Locate the cell with the specified text and output its (x, y) center coordinate. 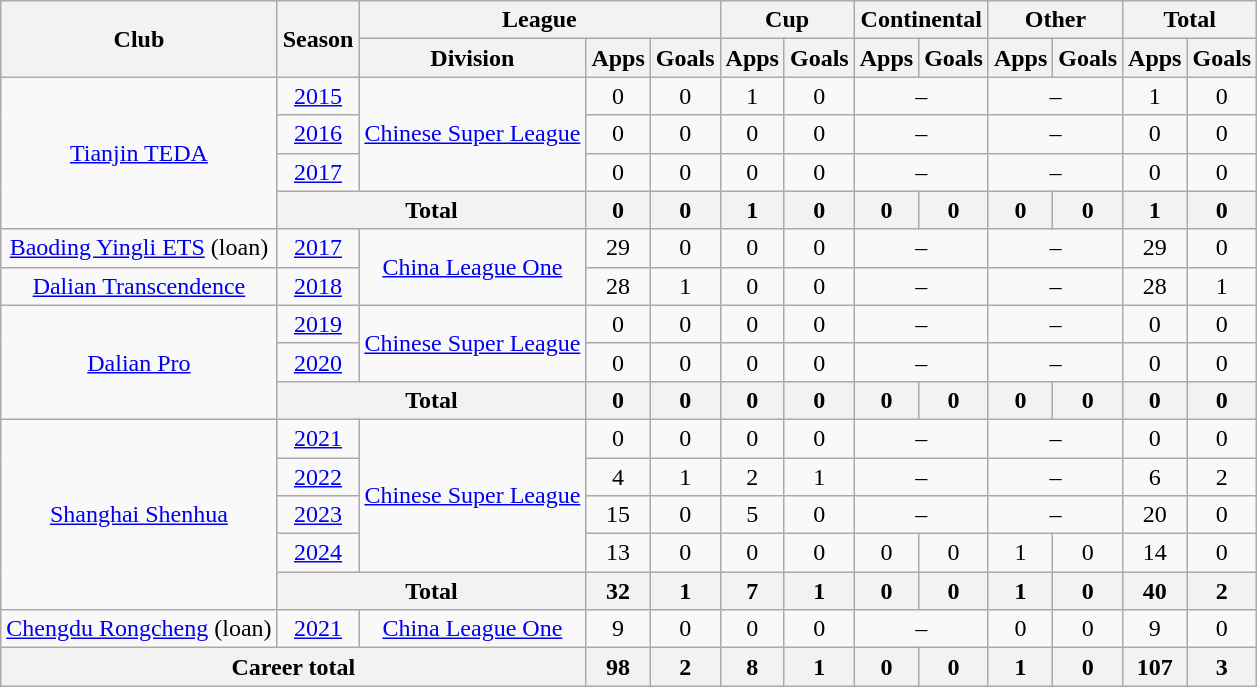
2015 (318, 96)
7 (752, 591)
2016 (318, 134)
Dalian Pro (139, 362)
5 (752, 515)
15 (618, 515)
13 (618, 553)
107 (1155, 667)
Other (1055, 20)
40 (1155, 591)
3 (1222, 667)
98 (618, 667)
Cup (787, 20)
Baoding Yingli ETS (loan) (139, 248)
14 (1155, 553)
Division (472, 58)
2019 (318, 324)
Dalian Transcendence (139, 286)
League (540, 20)
Continental (921, 20)
2018 (318, 286)
Club (139, 39)
20 (1155, 515)
32 (618, 591)
Tianjin TEDA (139, 153)
2020 (318, 362)
Chengdu Rongcheng (loan) (139, 629)
4 (618, 477)
2022 (318, 477)
6 (1155, 477)
Season (318, 39)
2024 (318, 553)
Shanghai Shenhua (139, 514)
2023 (318, 515)
Career total (294, 667)
8 (752, 667)
